Provide the (x, y) coordinate of the cell's center where the given text is located.  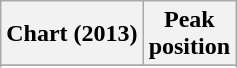
Chart (2013) (72, 34)
Peakposition (189, 34)
